Return [x, y] of the center of cell containing provided text 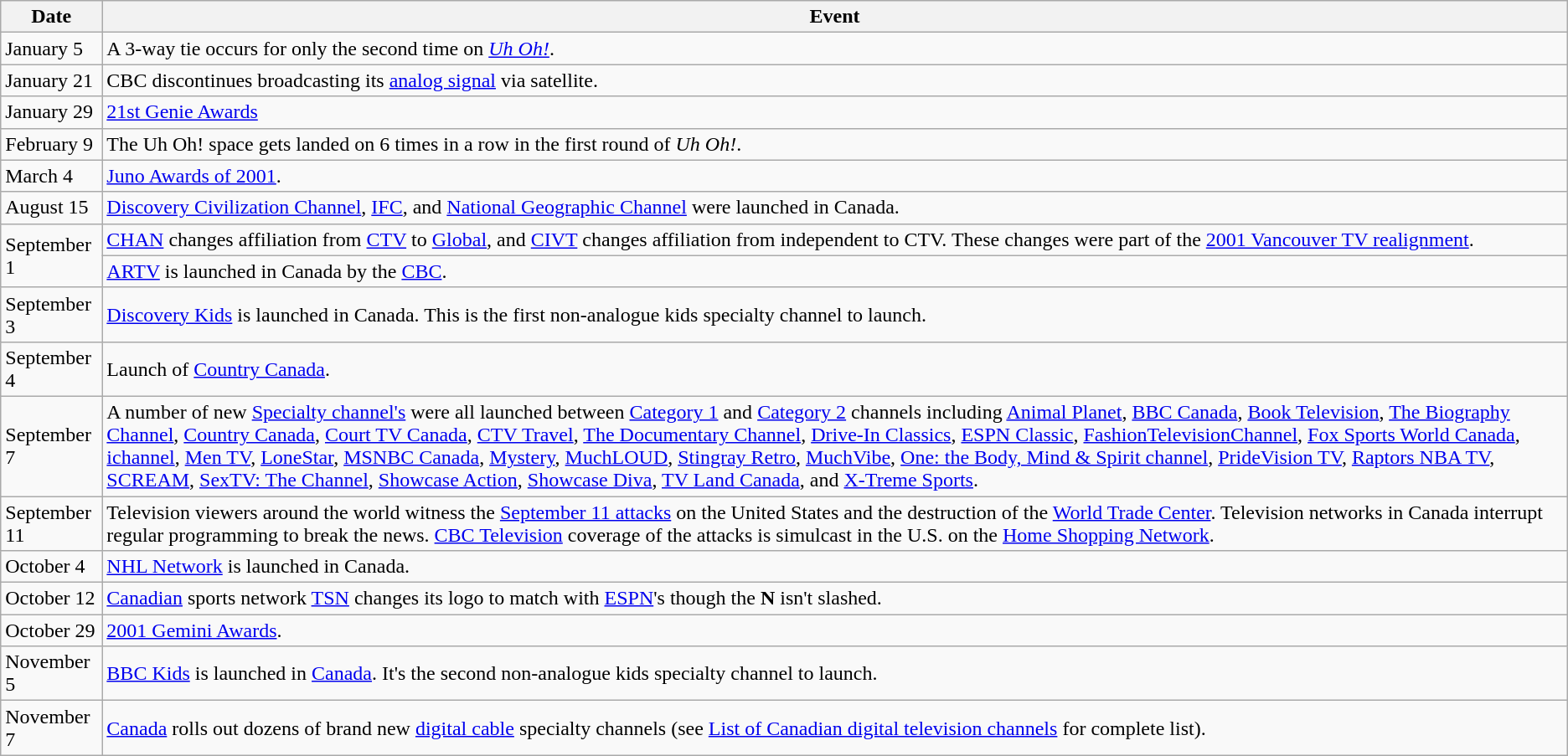
2001 Gemini Awards. [834, 630]
September 7 [52, 445]
September 3 [52, 315]
ARTV is launched in Canada by the CBC. [834, 271]
September 1 [52, 255]
October 12 [52, 599]
January 29 [52, 112]
Canada rolls out dozens of brand new digital cable specialty channels (see List of Canadian digital television channels for complete list). [834, 728]
October 4 [52, 567]
Date [52, 17]
Canadian sports network TSN changes its logo to match with ESPN's though the N isn't slashed. [834, 599]
September 11 [52, 522]
January 5 [52, 49]
November 7 [52, 728]
Juno Awards of 2001. [834, 176]
The Uh Oh! space gets landed on 6 times in a row in the first round of Uh Oh!. [834, 144]
Discovery Civilization Channel, IFC, and National Geographic Channel were launched in Canada. [834, 208]
September 4 [52, 368]
October 29 [52, 630]
Launch of Country Canada. [834, 368]
A 3-way tie occurs for only the second time on Uh Oh!. [834, 49]
21st Genie Awards [834, 112]
January 21 [52, 80]
BBC Kids is launched in Canada. It's the second non-analogue kids specialty channel to launch. [834, 673]
NHL Network is launched in Canada. [834, 567]
March 4 [52, 176]
Event [834, 17]
August 15 [52, 208]
Discovery Kids is launched in Canada. This is the first non-analogue kids specialty channel to launch. [834, 315]
November 5 [52, 673]
CBC discontinues broadcasting its analog signal via satellite. [834, 80]
February 9 [52, 144]
